Search for the cell housing the specified text and yield its [X, Y] center coordinate. 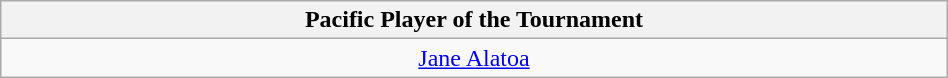
Jane Alatoa [474, 58]
Pacific Player of the Tournament [474, 20]
